Return [X, Y] of the center of cell containing provided text 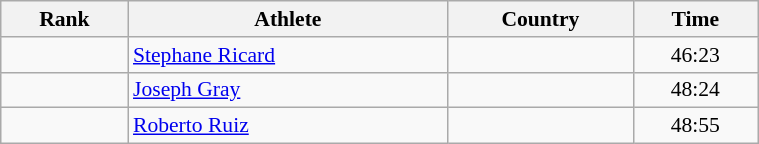
Rank [64, 19]
48:55 [696, 126]
Stephane Ricard [288, 55]
Country [540, 19]
Joseph Gray [288, 90]
Athlete [288, 19]
48:24 [696, 90]
46:23 [696, 55]
Time [696, 19]
Roberto Ruiz [288, 126]
